Pinpoint the cell where the given text exists, returning its [X, Y] midpoint coordinate. 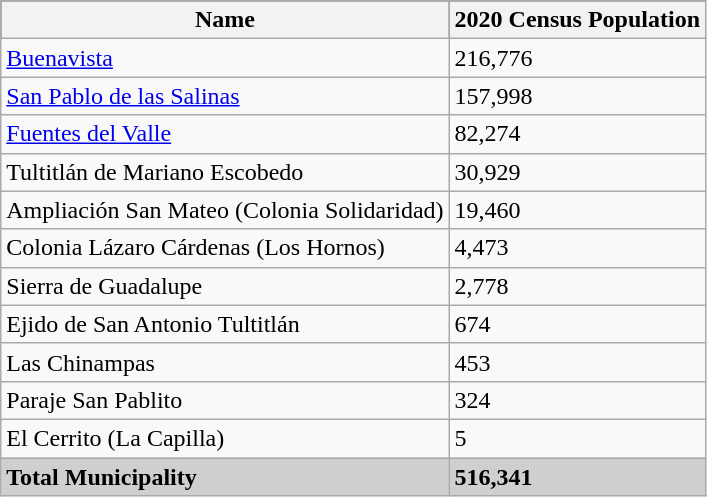
Name [225, 20]
2,778 [577, 286]
Ampliación San Mateo (Colonia Solidaridad) [225, 210]
4,473 [577, 248]
2020 Census Population [577, 20]
82,274 [577, 134]
453 [577, 362]
Fuentes del Valle [225, 134]
El Cerrito (La Capilla) [225, 438]
324 [577, 400]
Buenavista [225, 58]
216,776 [577, 58]
Colonia Lázaro Cárdenas (Los Hornos) [225, 248]
674 [577, 324]
19,460 [577, 210]
30,929 [577, 172]
Ejido de San Antonio Tultitlán [225, 324]
Paraje San Pablito [225, 400]
516,341 [577, 477]
Total Municipality [225, 477]
San Pablo de las Salinas [225, 96]
Las Chinampas [225, 362]
Sierra de Guadalupe [225, 286]
157,998 [577, 96]
5 [577, 438]
Tultitlán de Mariano Escobedo [225, 172]
